Find where the given text appears and provide that cell's center as (X, Y) coordinate. 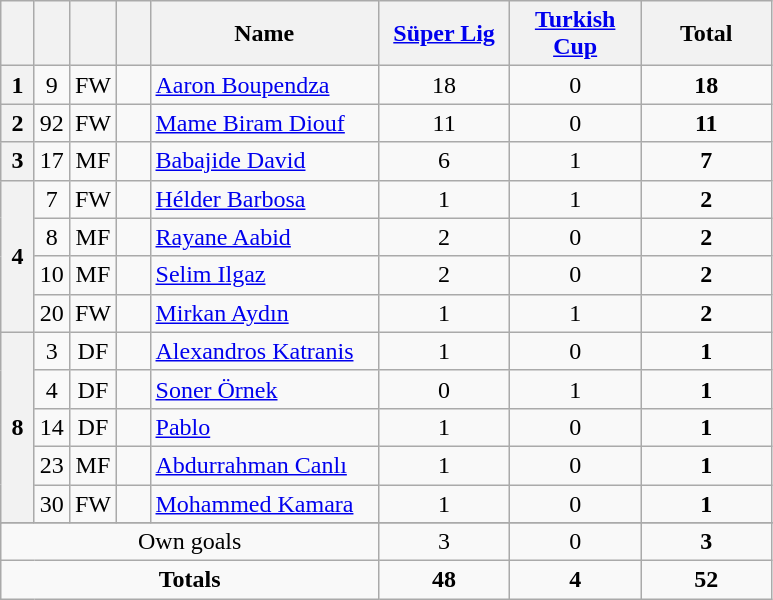
92 (52, 123)
Rayane Aabid (264, 237)
30 (52, 503)
6 (444, 161)
Aaron Boupendza (264, 85)
Soner Örnek (264, 389)
48 (444, 580)
17 (52, 161)
20 (52, 313)
52 (706, 580)
Total (706, 34)
Pablo (264, 427)
Name (264, 34)
Own goals (190, 542)
Babajide David (264, 161)
Turkish Cup (576, 34)
Hélder Barbosa (264, 199)
Alexandros Katranis (264, 351)
10 (52, 275)
23 (52, 465)
Mohammed Kamara (264, 503)
Mirkan Aydın (264, 313)
9 (52, 85)
Süper Lig (444, 34)
Abdurrahman Canlı (264, 465)
14 (52, 427)
Mame Biram Diouf (264, 123)
Totals (190, 580)
Selim Ilgaz (264, 275)
